Return the (X, Y) coordinate for the center point of the cell that contains the specified text.  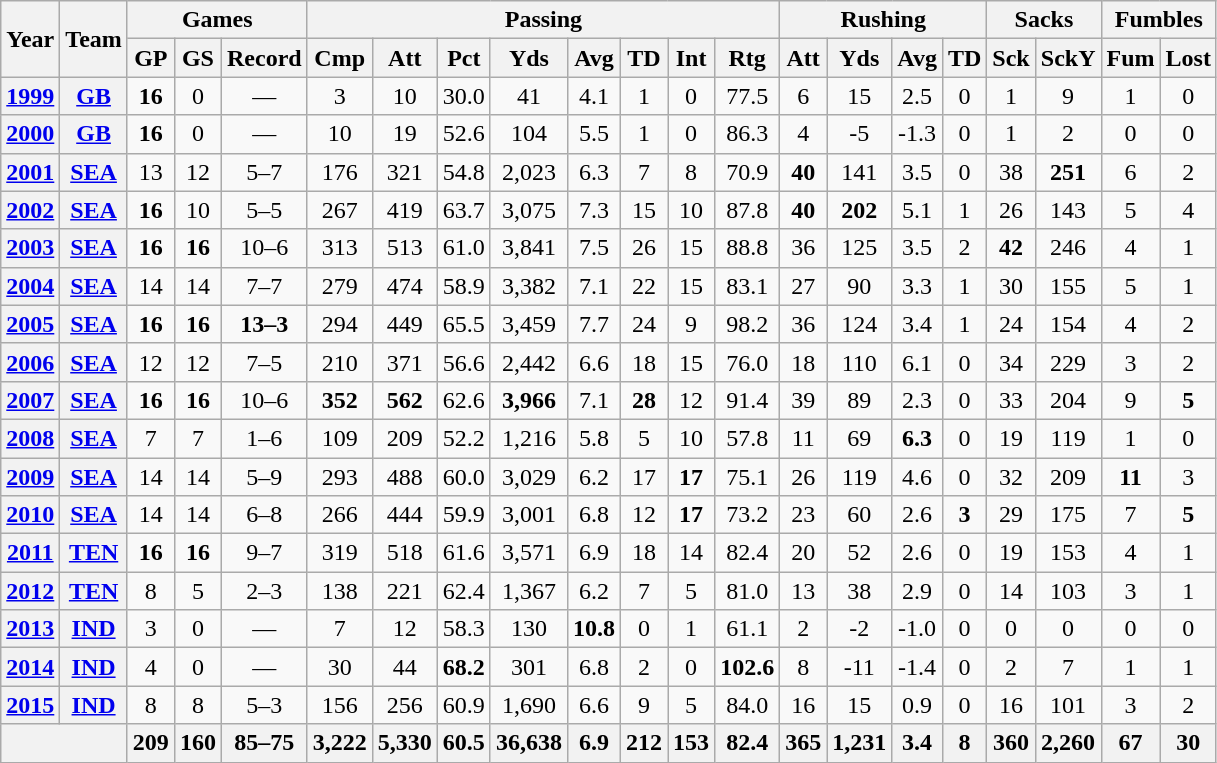
103 (1068, 591)
Lost (1188, 58)
4.1 (594, 96)
59.9 (464, 515)
28 (644, 400)
41 (528, 96)
143 (1068, 210)
3,075 (528, 210)
5–3 (264, 705)
20 (804, 553)
68.2 (464, 667)
102.6 (748, 667)
2002 (30, 210)
3,382 (528, 286)
294 (340, 324)
69 (860, 438)
124 (860, 324)
449 (404, 324)
2008 (30, 438)
279 (340, 286)
61.1 (748, 629)
89 (860, 400)
229 (1068, 362)
87.8 (748, 210)
81.0 (748, 591)
5–9 (264, 477)
60.5 (464, 743)
2009 (30, 477)
104 (528, 134)
-5 (860, 134)
3,001 (528, 515)
GP (150, 58)
54.8 (464, 172)
562 (404, 400)
Cmp (340, 58)
75.1 (748, 477)
2005 (30, 324)
2.3 (918, 400)
154 (1068, 324)
301 (528, 667)
319 (340, 553)
2012 (30, 591)
73.2 (748, 515)
5.8 (594, 438)
2003 (30, 248)
83.1 (748, 286)
13–3 (264, 324)
5,330 (404, 743)
27 (804, 286)
2004 (30, 286)
SckY (1068, 58)
42 (1011, 248)
Team (94, 39)
22 (644, 286)
62.4 (464, 591)
52 (860, 553)
2,260 (1068, 743)
63.7 (464, 210)
Sacks (1044, 20)
91.4 (748, 400)
7.7 (594, 324)
251 (1068, 172)
246 (1068, 248)
7.5 (594, 248)
76.0 (748, 362)
Rushing (884, 20)
3,029 (528, 477)
61.0 (464, 248)
30.0 (464, 96)
7–5 (264, 362)
85–75 (264, 743)
7.3 (594, 210)
2.5 (918, 96)
352 (340, 400)
321 (404, 172)
513 (404, 248)
-11 (860, 667)
52.6 (464, 134)
86.3 (748, 134)
141 (860, 172)
7–7 (264, 286)
Sck (1011, 58)
2014 (30, 667)
5.1 (918, 210)
160 (198, 743)
1,231 (860, 743)
3,841 (528, 248)
101 (1068, 705)
60 (860, 515)
88.8 (748, 248)
2,442 (528, 362)
138 (340, 591)
2000 (30, 134)
5–7 (264, 172)
2001 (30, 172)
70.9 (748, 172)
518 (404, 553)
2011 (30, 553)
-1.3 (918, 134)
156 (340, 705)
60.9 (464, 705)
10.8 (594, 629)
360 (1011, 743)
-1.4 (918, 667)
3,966 (528, 400)
77.5 (748, 96)
6–8 (264, 515)
67 (1130, 743)
2–3 (264, 591)
365 (804, 743)
204 (1068, 400)
266 (340, 515)
1999 (30, 96)
61.6 (464, 553)
65.5 (464, 324)
3,459 (528, 324)
3,571 (528, 553)
2015 (30, 705)
84.0 (748, 705)
44 (404, 667)
2013 (30, 629)
176 (340, 172)
419 (404, 210)
293 (340, 477)
210 (340, 362)
109 (340, 438)
36,638 (528, 743)
Fum (1130, 58)
98.2 (748, 324)
444 (404, 515)
9–7 (264, 553)
2,023 (528, 172)
34 (1011, 362)
130 (528, 629)
313 (340, 248)
125 (860, 248)
1,690 (528, 705)
Fumbles (1158, 20)
-1.0 (918, 629)
23 (804, 515)
3.3 (918, 286)
Pct (464, 58)
2.9 (918, 591)
2006 (30, 362)
1–6 (264, 438)
90 (860, 286)
212 (644, 743)
221 (404, 591)
371 (404, 362)
Games (217, 20)
39 (804, 400)
0.9 (918, 705)
474 (404, 286)
-2 (860, 629)
GS (198, 58)
57.8 (748, 438)
60.0 (464, 477)
267 (340, 210)
52.2 (464, 438)
2007 (30, 400)
58.3 (464, 629)
Year (30, 39)
6.1 (918, 362)
110 (860, 362)
1,367 (528, 591)
175 (1068, 515)
32 (1011, 477)
56.6 (464, 362)
58.9 (464, 286)
Passing (543, 20)
62.6 (464, 400)
Rtg (748, 58)
33 (1011, 400)
Record (264, 58)
Int (692, 58)
155 (1068, 286)
256 (404, 705)
3,222 (340, 743)
4.6 (918, 477)
29 (1011, 515)
5.5 (594, 134)
202 (860, 210)
488 (404, 477)
1,216 (528, 438)
2010 (30, 515)
5–5 (264, 210)
